Scan for the cell matching the given text and deliver its [X, Y] coordinate at center. 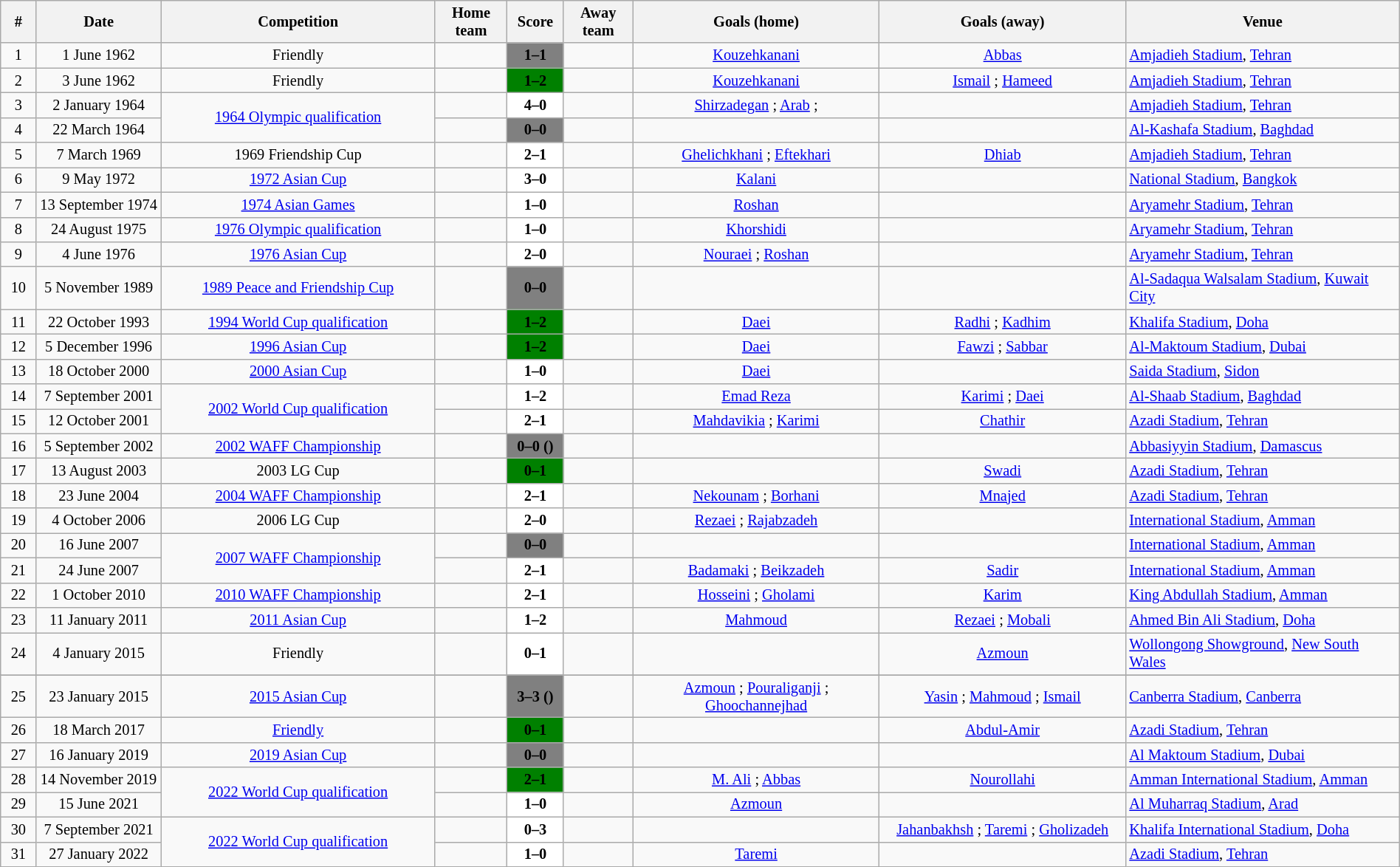
Mahmoud [756, 620]
# [18, 21]
1976 Olympic qualification [298, 230]
9 [18, 254]
2011 Asian Cup [298, 620]
2004 WAFF Championship [298, 496]
Al-Kashafa Stadium, Baghdad [1263, 130]
Shirzadegan ; Arab ; [756, 105]
Karimi ; Daei [1003, 397]
22 October 1993 [99, 322]
Goals (home) [756, 21]
Azmoun ; Pouraliganji ; Ghoochannejhad [756, 696]
13 August 2003 [99, 470]
1 October 2010 [99, 595]
8 [18, 230]
11 January 2011 [99, 620]
4 January 2015 [99, 654]
Al Muharraq Stadium, Arad [1263, 804]
1994 World Cup qualification [298, 322]
6 [18, 179]
Emad Reza [756, 397]
Venue [1263, 21]
26 [18, 730]
12 [18, 346]
Al Maktoum Stadium, Dubai [1263, 755]
King Abdullah Stadium, Amman [1263, 595]
2019 Asian Cup [298, 755]
5 [18, 155]
Swadi [1003, 470]
Al-Maktoum Stadium, Dubai [1263, 346]
Rezaei ; Mobali [1003, 620]
Chathir [1003, 421]
15 [18, 421]
Goals (away) [1003, 21]
2 January 1964 [99, 105]
2003 LG Cup [298, 470]
Score [535, 21]
Roshan [756, 205]
Wollongong Showground, New South Wales [1263, 654]
16 June 2007 [99, 545]
7 [18, 205]
Ismail ; Hameed [1003, 80]
National Stadium, Bangkok [1263, 179]
Badamaki ; Beikzadeh [756, 570]
1964 Olympic qualification [298, 117]
2002 WAFF Championship [298, 446]
Khalifa Stadium, Doha [1263, 322]
Sadir [1003, 570]
Mnajed [1003, 496]
3–3 () [535, 696]
24 June 2007 [99, 570]
Ahmed Bin Ali Stadium, Doha [1263, 620]
Saida Stadium, Sidon [1263, 371]
23 [18, 620]
Rezaei ; Rajabzadeh [756, 521]
Nourollahi [1003, 780]
18 [18, 496]
2006 LG Cup [298, 521]
Karim [1003, 595]
Nouraei ; Roshan [756, 254]
Dhiab [1003, 155]
15 June 2021 [99, 804]
24 August 1975 [99, 230]
1974 Asian Games [298, 205]
0–3 [535, 829]
1 June 1962 [99, 55]
5 December 1996 [99, 346]
Khalifa International Stadium, Doha [1263, 829]
13 [18, 371]
10 [18, 288]
7 September 2021 [99, 829]
24 [18, 654]
3 June 1962 [99, 80]
5 November 1989 [99, 288]
3–0 [535, 179]
Yasin ; Mahmoud ; Ismail [1003, 696]
23 June 2004 [99, 496]
4 June 1976 [99, 254]
Competition [298, 21]
4 October 2006 [99, 521]
0–0 () [535, 446]
7 September 2001 [99, 397]
Al-Sadaqua Walsalam Stadium, Kuwait City [1263, 288]
Abbas [1003, 55]
22 [18, 595]
M. Ali ; Abbas [756, 780]
1–1 [535, 55]
1989 Peace and Friendship Cup [298, 288]
3 [18, 105]
28 [18, 780]
19 [18, 521]
5 September 2002 [99, 446]
4 [18, 130]
Nekounam ; Borhani [756, 496]
Canberra Stadium, Canberra [1263, 696]
31 [18, 854]
12 October 2001 [99, 421]
13 September 1974 [99, 205]
Radhi ; Kadhim [1003, 322]
16 January 2019 [99, 755]
1976 Asian Cup [298, 254]
22 March 1964 [99, 130]
Al-Shaab Stadium, Baghdad [1263, 397]
Fawzi ; Sabbar [1003, 346]
9 May 1972 [99, 179]
17 [18, 470]
2010 WAFF Championship [298, 595]
Away team [598, 21]
2002 World Cup qualification [298, 409]
18 March 2017 [99, 730]
29 [18, 804]
2 [18, 80]
21 [18, 570]
Hosseini ; Gholami [756, 595]
23 January 2015 [99, 696]
Khorshidi [756, 230]
11 [18, 322]
Amman International Stadium, Amman [1263, 780]
1969 Friendship Cup [298, 155]
14 November 2019 [99, 780]
20 [18, 545]
25 [18, 696]
Home team [471, 21]
1972 Asian Cup [298, 179]
14 [18, 397]
30 [18, 829]
Ghelichkhani ; Eftekhari [756, 155]
Date [99, 21]
Jahanbakhsh ; Taremi ; Gholizadeh [1003, 829]
2007 WAFF Championship [298, 557]
1996 Asian Cup [298, 346]
2015 Asian Cup [298, 696]
16 [18, 446]
Abdul-Amir [1003, 730]
Mahdavikia ; Karimi [756, 421]
27 January 2022 [99, 854]
Abbasiyyin Stadium, Damascus [1263, 446]
18 October 2000 [99, 371]
Kalani [756, 179]
7 March 1969 [99, 155]
1 [18, 55]
2000 Asian Cup [298, 371]
27 [18, 755]
Taremi [756, 854]
4–0 [535, 105]
